Pinpoint the cell where the given text exists, returning its (x, y) midpoint coordinate. 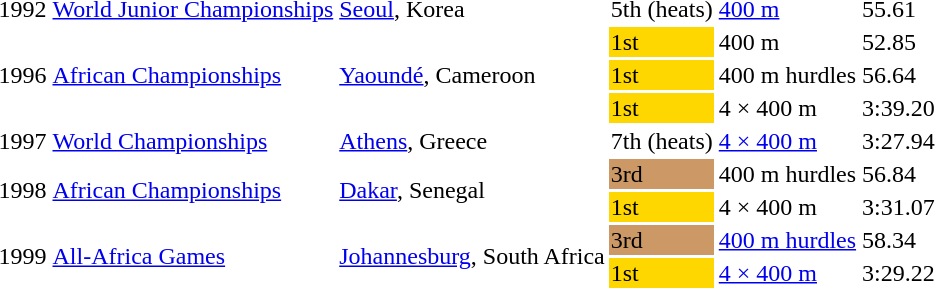
Dakar, Senegal (472, 190)
7th (heats) (662, 141)
Athens, Greece (472, 141)
World Championships (193, 141)
All-Africa Games (193, 256)
Yaoundé, Cameroon (472, 75)
Johannesburg, South Africa (472, 256)
400 m (787, 42)
